Provide the (x, y) coordinate of the cell's center where the given text is located.  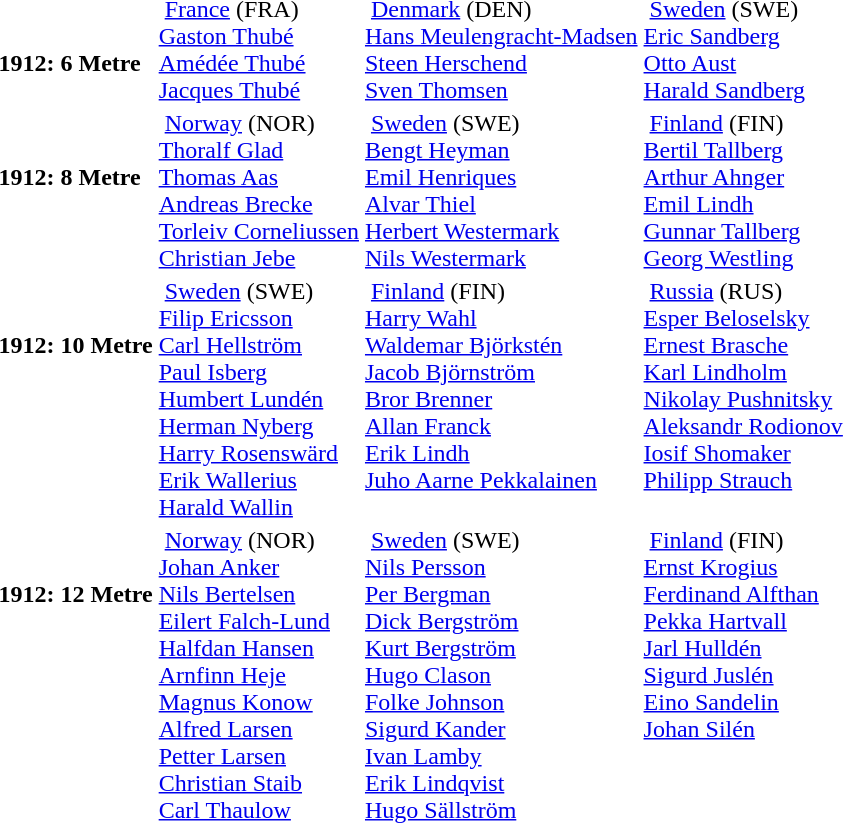
Sweden (SWE)Filip EricssonCarl HellströmPaul IsbergHumbert LundénHerman NybergHarry RosenswärdErik WalleriusHarald Wallin (258, 399)
Sweden (SWE)Bengt HeymanEmil HenriquesAlvar ThielHerbert WestermarkNils Westermark (501, 190)
Finland (FIN)Harry WahlWaldemar BjörksténJacob BjörnströmBror BrennerAllan FranckErik LindhJuho Aarne Pekkalainen (501, 399)
Norway (NOR)Thoralf GladThomas AasAndreas BreckeTorleiv CorneliussenChristian Jebe (258, 190)
